Search for the cell housing the specified text and yield its [x, y] center coordinate. 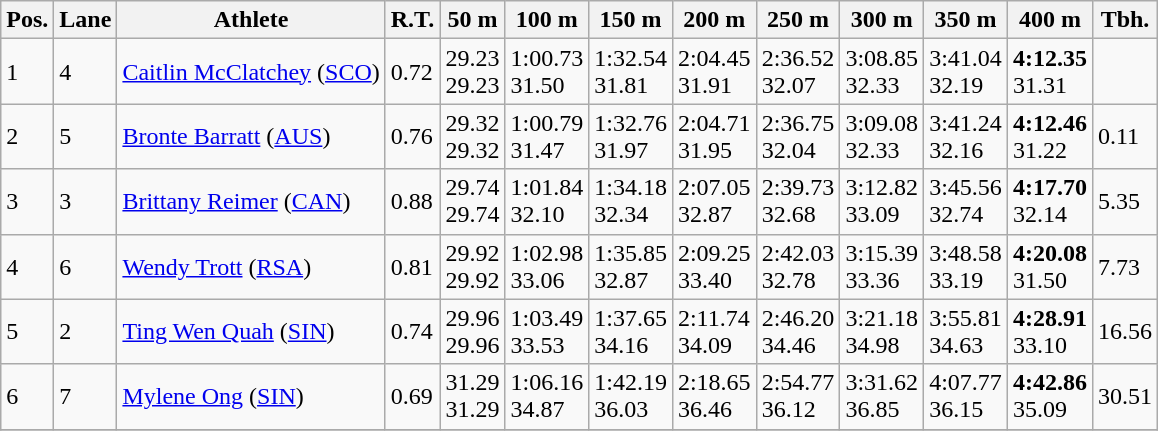
Pos. [28, 20]
1:00.7931.47 [547, 136]
300 m [882, 20]
29.3229.32 [472, 136]
0.72 [412, 72]
Ting Wen Quah (SIN) [251, 332]
Athlete [251, 20]
2:18.6536.46 [714, 396]
31.2931.29 [472, 396]
3:45.5632.74 [966, 202]
2:46.2034.46 [798, 332]
250 m [798, 20]
7.73 [1124, 266]
4:20.0831.50 [1050, 266]
0.69 [412, 396]
2:04.7131.95 [714, 136]
3:31.6236.85 [882, 396]
4:12.4631.22 [1050, 136]
3:21.1834.98 [882, 332]
1:00.7331.50 [547, 72]
0.76 [412, 136]
4:12.3531.31 [1050, 72]
3:48.5833.19 [966, 266]
4:17.7032.14 [1050, 202]
2:04.4531.91 [714, 72]
2:36.5232.07 [798, 72]
1:02.9833.06 [547, 266]
2:42.0332.78 [798, 266]
4:42.8635.09 [1050, 396]
4:28.9133.10 [1050, 332]
0.88 [412, 202]
3:12.8233.09 [882, 202]
2:36.7532.04 [798, 136]
1:32.5431.81 [631, 72]
3:08.8532.33 [882, 72]
Tbh. [1124, 20]
1:06.1634.87 [547, 396]
1:01.8432.10 [547, 202]
29.2329.23 [472, 72]
1:42.1936.03 [631, 396]
400 m [1050, 20]
1 [28, 72]
1:03.4933.53 [547, 332]
Lane [86, 20]
Caitlin McClatchey (SCO) [251, 72]
3:15.3933.36 [882, 266]
0.11 [1124, 136]
30.51 [1124, 396]
2:39.7332.68 [798, 202]
Wendy Trott (RSA) [251, 266]
50 m [472, 20]
1:34.1832.34 [631, 202]
1:35.8532.87 [631, 266]
16.56 [1124, 332]
0.74 [412, 332]
3:41.0432.19 [966, 72]
3:09.0832.33 [882, 136]
2:09.2533.40 [714, 266]
200 m [714, 20]
350 m [966, 20]
Mylene Ong (SIN) [251, 396]
1:32.7631.97 [631, 136]
2:54.7736.12 [798, 396]
Brittany Reimer (CAN) [251, 202]
Bronte Barratt (AUS) [251, 136]
29.9629.96 [472, 332]
29.7429.74 [472, 202]
7 [86, 396]
5.35 [1124, 202]
2:11.7434.09 [714, 332]
4:07.7736.15 [966, 396]
3:55.8134.63 [966, 332]
29.9229.92 [472, 266]
1:37.6534.16 [631, 332]
100 m [547, 20]
3:41.2432.16 [966, 136]
0.81 [412, 266]
R.T. [412, 20]
150 m [631, 20]
2:07.0532.87 [714, 202]
